Pinpoint the cell where the given text exists, returning its (x, y) midpoint coordinate. 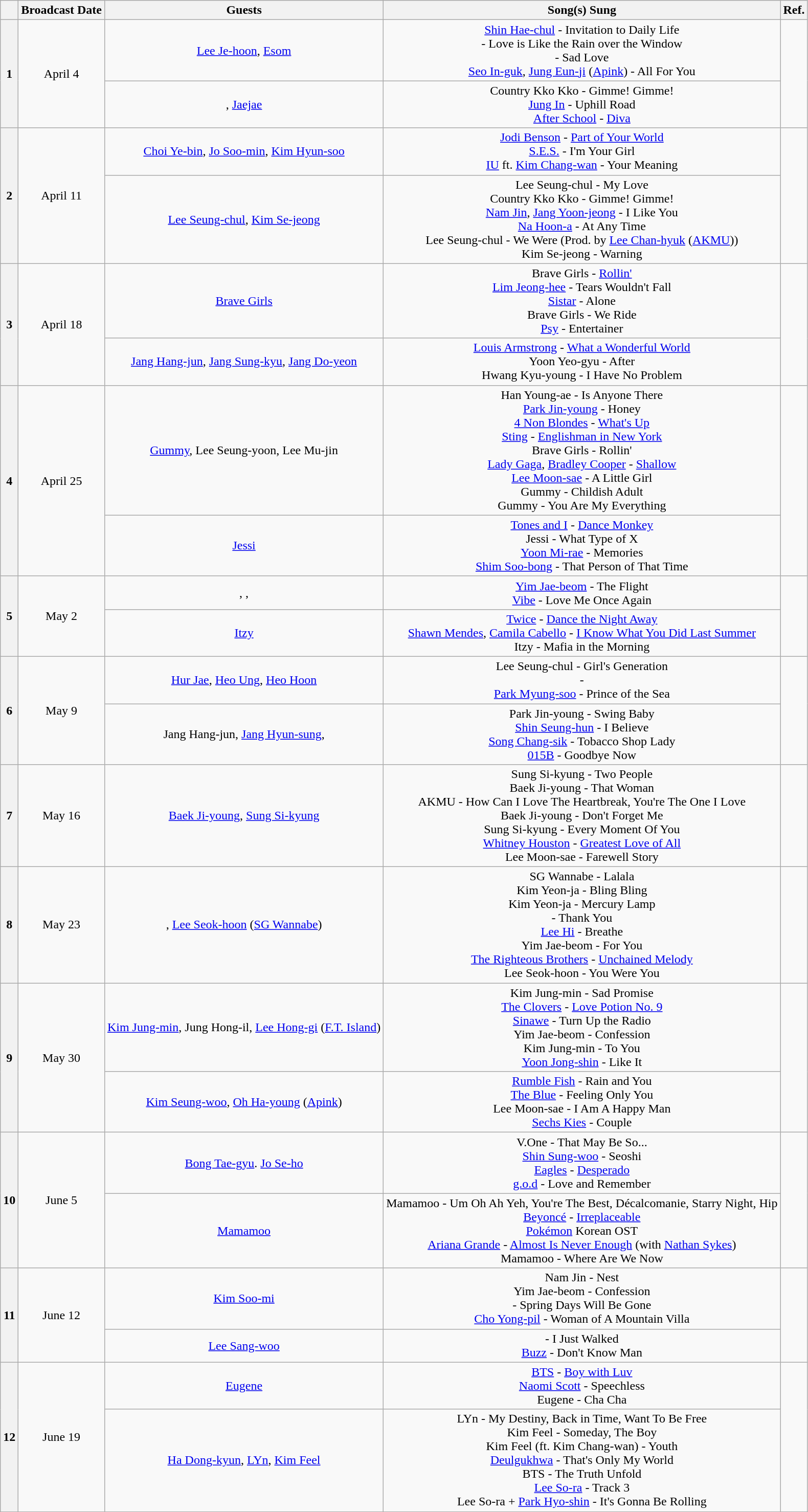
Broadcast Date (61, 10)
11 (9, 1315)
Country Kko Kko - Gimme! Gimme!Jung In - Uphill RoadAfter School - Diva (582, 104)
5 (9, 616)
Shin Hae-chul - Invitation to Daily Life - Love is Like the Rain over the Window - Sad LoveSeo In-guk, Jung Eun-ji (Apink) - All For You (582, 50)
Kim Soo-mi (243, 1298)
4 (9, 481)
Yim Jae-beom - The FlightVibe - Love Me Once Again (582, 592)
May 16 (61, 816)
Song(s) Sung (582, 10)
6 (9, 710)
Baek Ji-young, Sung Si-kyung (243, 816)
June 5 (61, 1200)
Lee Sang-woo (243, 1345)
Jodi Benson - Part of Your WorldS.E.S. - I'm Your GirlIU ft. Kim Chang-wan - Your Meaning (582, 151)
Guests (243, 10)
12 (9, 1437)
June 12 (61, 1315)
Itzy (243, 633)
April 11 (61, 195)
Gummy, Lee Seung-yoon, Lee Mu-jin (243, 450)
BTS - Boy with LuvNaomi Scott - SpeechlessEugene - Cha Cha (582, 1386)
April 4 (61, 74)
Ha Dong-kyun, LYn, Kim Feel (243, 1460)
June 19 (61, 1437)
1 (9, 74)
Tones and I - Dance MonkeyJessi - What Type of XYoon Mi-rae - MemoriesShim Soo-bong - That Person of That Time (582, 545)
May 23 (61, 925)
Jang Hang-jun, Jang Hyun-sung, (243, 735)
V.One - That May Be So...Shin Sung-woo - SeoshiEagles - Desperadog.o.d - Love and Remember (582, 1163)
Jang Hang-jun, Jang Sung-kyu, Jang Do-yeon (243, 362)
10 (9, 1200)
April 25 (61, 481)
, , (243, 592)
May 30 (61, 1058)
Park Jin-young - Swing BabyShin Seung-hun - I BelieveSong Chang-sik - Tobacco Shop Lady015B - Goodbye Now (582, 735)
Brave Girls (243, 301)
Jessi (243, 545)
Lee Je-hoon, Esom (243, 50)
- I Just WalkedBuzz - Don't Know Man (582, 1345)
9 (9, 1058)
Bong Tae-gyu. Jo Se-ho (243, 1163)
Hur Jae, Heo Ung, Heo Hoon (243, 680)
Ref. (794, 10)
May 2 (61, 616)
Lee Seung-chul, Kim Se-jeong (243, 219)
7 (9, 816)
May 9 (61, 710)
, Lee Seok-hoon (SG Wannabe) (243, 925)
Lee Seung-chul - Girl's Generation - Park Myung-soo - Prince of the Sea (582, 680)
Choi Ye-bin, Jo Soo-min, Kim Hyun-soo (243, 151)
Nam Jin - NestYim Jae-beom - Confession - Spring Days Will Be GoneCho Yong-pil - Woman of A Mountain Villa (582, 1298)
Eugene (243, 1386)
Rumble Fish - Rain and YouThe Blue - Feeling Only YouLee Moon-sae - I Am A Happy ManSechs Kies - Couple (582, 1102)
Brave Girls - Rollin'Lim Jeong-hee - Tears Wouldn't FallSistar - AloneBrave Girls - We RidePsy - Entertainer (582, 301)
Kim Seung-woo, Oh Ha-young (Apink) (243, 1102)
Mamamoo (243, 1231)
Kim Jung-min, Jung Hong-il, Lee Hong-gi (F.T. Island) (243, 1027)
Louis Armstrong - What a Wonderful WorldYoon Yeo-gyu - AfterHwang Kyu-young - I Have No Problem (582, 362)
3 (9, 324)
Twice - Dance the Night AwayShawn Mendes, Camila Cabello - I Know What You Did Last SummerItzy - Mafia in the Morning (582, 633)
, Jaejae (243, 104)
8 (9, 925)
April 18 (61, 324)
2 (9, 195)
